Pinpoint the cell where the given text exists, returning its [X, Y] midpoint coordinate. 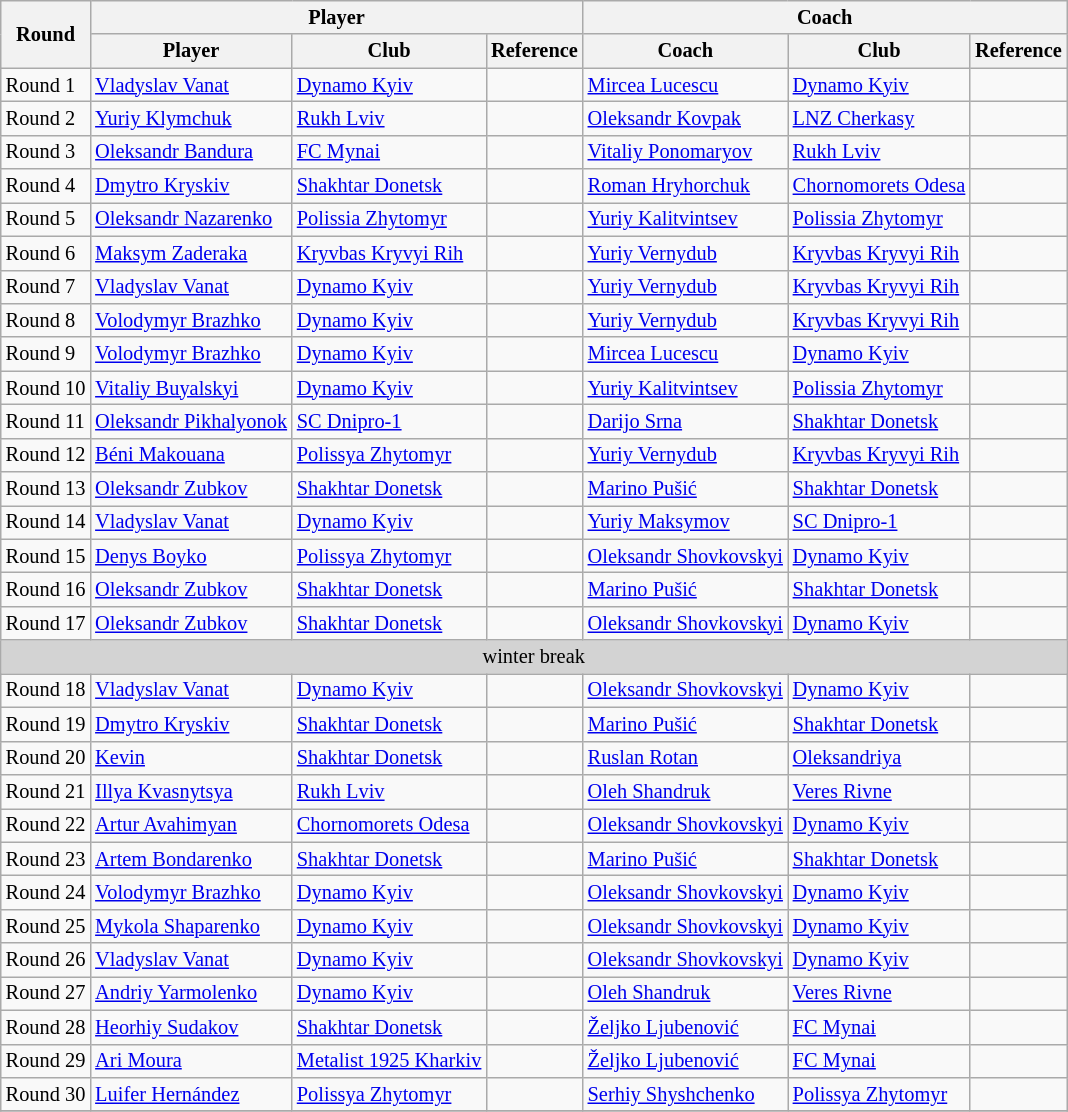
Metalist 1925 Kharkiv [389, 1061]
Illya Kvasnytsya [191, 791]
Round 13 [46, 489]
Round 27 [46, 993]
Luifer Hernández [191, 1094]
Denys Boyko [191, 556]
Round 2 [46, 118]
Béni Makouana [191, 455]
Oleksandr Pikhalyonok [191, 421]
Round 24 [46, 892]
Round 20 [46, 758]
winter break [534, 657]
Heorhiy Sudakov [191, 1027]
Round 6 [46, 253]
Round 30 [46, 1094]
Round 29 [46, 1061]
Round 7 [46, 287]
Round 17 [46, 623]
Round 25 [46, 926]
Round 14 [46, 522]
Ari Moura [191, 1061]
Yuriy Maksymov [686, 522]
Round 11 [46, 421]
Mykola Shaparenko [191, 926]
Round 10 [46, 388]
Round 9 [46, 354]
Round 23 [46, 859]
Round 22 [46, 825]
Kevin [191, 758]
Round 28 [46, 1027]
Round 4 [46, 186]
Round 15 [46, 556]
Yuriy Klymchuk [191, 118]
Round 19 [46, 724]
Serhiy Shyshchenko [686, 1094]
LNZ Cherkasy [879, 118]
Round 26 [46, 960]
Artem Bondarenko [191, 859]
Round 3 [46, 152]
Roman Hryhorchuk [686, 186]
Round [46, 34]
Oleksandr Bandura [191, 152]
Oleksandr Kovpak [686, 118]
Andriy Yarmolenko [191, 993]
Round 21 [46, 791]
Round 12 [46, 455]
Oleksandr Nazarenko [191, 219]
Round 16 [46, 589]
Maksym Zaderaka [191, 253]
Round 18 [46, 690]
Darijo Srna [686, 421]
Vitaliy Buyalskyi [191, 388]
Vitaliy Ponomaryov [686, 152]
Ruslan Rotan [686, 758]
Round 8 [46, 320]
Round 5 [46, 219]
Oleksandriya [879, 758]
Round 1 [46, 85]
Artur Avahimyan [191, 825]
